Extract the (x, y) coordinate from the center of the cell holding the provided text.  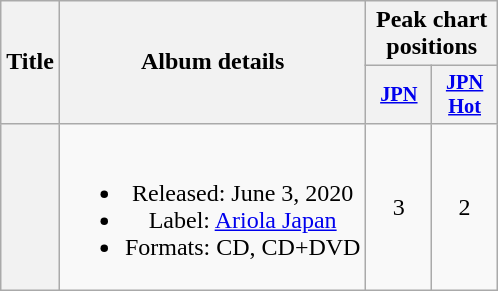
Peak chart positions (432, 34)
Released: June 3, 2020Label: Ariola JapanFormats: CD, CD+DVD (212, 206)
Album details (212, 62)
3 (399, 206)
Title (30, 62)
JPNHot (465, 95)
JPN (399, 95)
2 (465, 206)
